Output the [X, Y] coordinate of the center of the cell containing the given text.  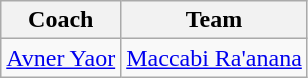
Coach [61, 20]
Maccabi Ra'anana [214, 58]
Team [214, 20]
Avner Yaor [61, 58]
